Find where the given text appears and provide that cell's center as (x, y) coordinate. 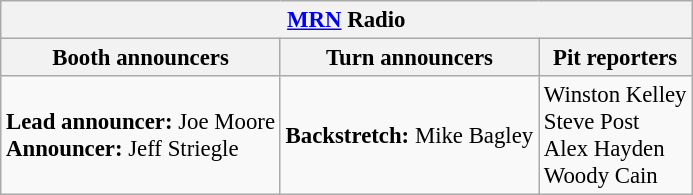
Turn announcers (409, 58)
Lead announcer: Joe MooreAnnouncer: Jeff Striegle (141, 136)
Booth announcers (141, 58)
Backstretch: Mike Bagley (409, 136)
Winston KelleySteve PostAlex HaydenWoody Cain (614, 136)
Pit reporters (614, 58)
MRN Radio (346, 20)
